Locate the cell with the specified text and output its (X, Y) center coordinate. 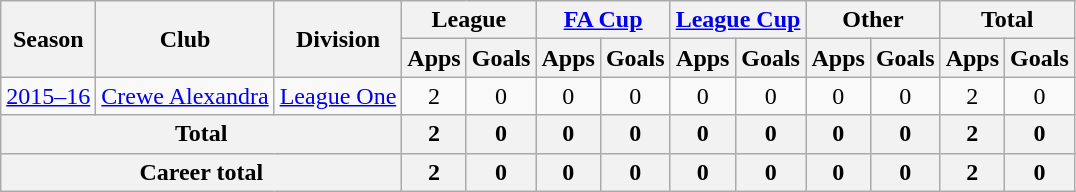
Season (48, 39)
Club (185, 39)
FA Cup (603, 20)
Division (338, 39)
Crewe Alexandra (185, 96)
2015–16 (48, 96)
League One (338, 96)
League (469, 20)
Other (873, 20)
Career total (202, 172)
League Cup (738, 20)
